From the cell containing the given text, extract its center point as [X, Y] coordinate. 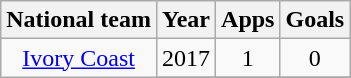
1 [248, 58]
National team [79, 20]
Year [186, 20]
2017 [186, 58]
Apps [248, 20]
Goals [315, 20]
0 [315, 58]
Ivory Coast [79, 58]
